Search for the cell housing the specified text and yield its (X, Y) center coordinate. 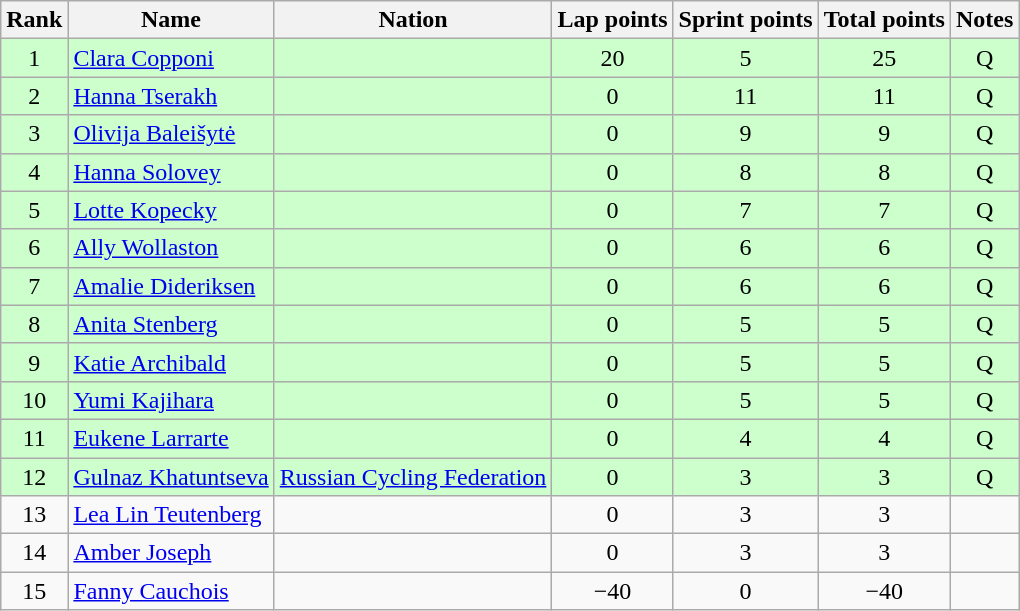
Lotte Kopecky (171, 210)
Notes (984, 20)
Lap points (612, 20)
Russian Cycling Federation (413, 477)
Nation (413, 20)
Katie Archibald (171, 362)
Anita Stenberg (171, 324)
10 (34, 400)
Rank (34, 20)
Lea Lin Teutenberg (171, 515)
Hanna Tserakh (171, 96)
Sprint points (746, 20)
13 (34, 515)
Ally Wollaston (171, 248)
12 (34, 477)
Fanny Cauchois (171, 591)
Name (171, 20)
14 (34, 553)
Total points (884, 20)
Gulnaz Khatuntseva (171, 477)
Clara Copponi (171, 58)
Olivija Baleišytė (171, 134)
Yumi Kajihara (171, 400)
Hanna Solovey (171, 172)
20 (612, 58)
Amalie Dideriksen (171, 286)
Amber Joseph (171, 553)
25 (884, 58)
15 (34, 591)
Eukene Larrarte (171, 438)
1 (34, 58)
2 (34, 96)
